Output the [X, Y] coordinate of the center of the cell containing the given text.  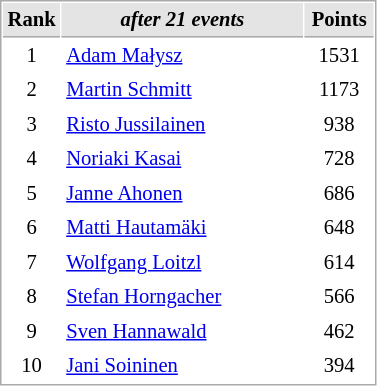
10 [32, 366]
686 [340, 194]
1173 [340, 90]
394 [340, 366]
after 21 events [183, 20]
728 [340, 158]
7 [32, 262]
Stefan Horngacher [183, 296]
9 [32, 332]
1 [32, 56]
Martin Schmitt [183, 90]
2 [32, 90]
Rank [32, 20]
Noriaki Kasai [183, 158]
Wolfgang Loitzl [183, 262]
Jani Soininen [183, 366]
4 [32, 158]
8 [32, 296]
462 [340, 332]
Janne Ahonen [183, 194]
Matti Hautamäki [183, 228]
6 [32, 228]
648 [340, 228]
3 [32, 124]
Sven Hannawald [183, 332]
Adam Małysz [183, 56]
938 [340, 124]
566 [340, 296]
5 [32, 194]
Risto Jussilainen [183, 124]
1531 [340, 56]
614 [340, 262]
Points [340, 20]
